Locate the cell with the specified text and output its [x, y] center coordinate. 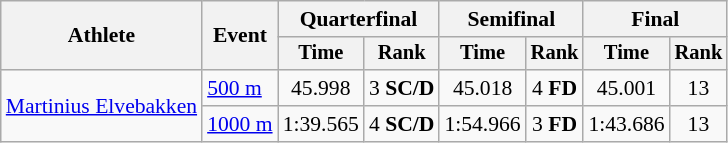
1:43.686 [626, 124]
500 m [240, 88]
4 SC/D [402, 124]
Quarterfinal [359, 19]
4 FD [555, 88]
Semifinal [511, 19]
1:39.565 [321, 124]
Event [240, 36]
1:54.966 [482, 124]
Athlete [102, 36]
3 SC/D [402, 88]
45.001 [626, 88]
45.018 [482, 88]
1000 m [240, 124]
45.998 [321, 88]
Martinius Elvebakken [102, 106]
Final [655, 19]
3 FD [555, 124]
